Pinpoint the cell where the given text exists, returning its [X, Y] midpoint coordinate. 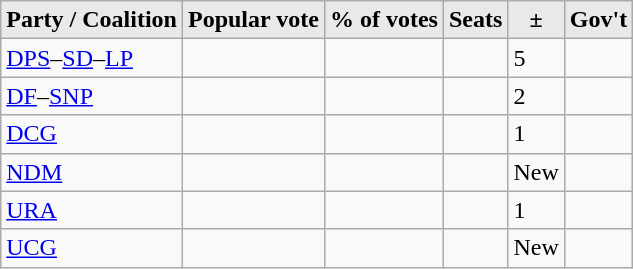
Popular vote [253, 20]
DF–SNP [92, 96]
DPS–SD–LP [92, 58]
Party / Coalition [92, 20]
5 [536, 58]
Gov't [598, 20]
2 [536, 96]
URA [92, 210]
Seats [475, 20]
% of votes [384, 20]
± [536, 20]
NDM [92, 172]
DCG [92, 134]
UCG [92, 248]
